Return (x, y) of the center of cell containing provided text 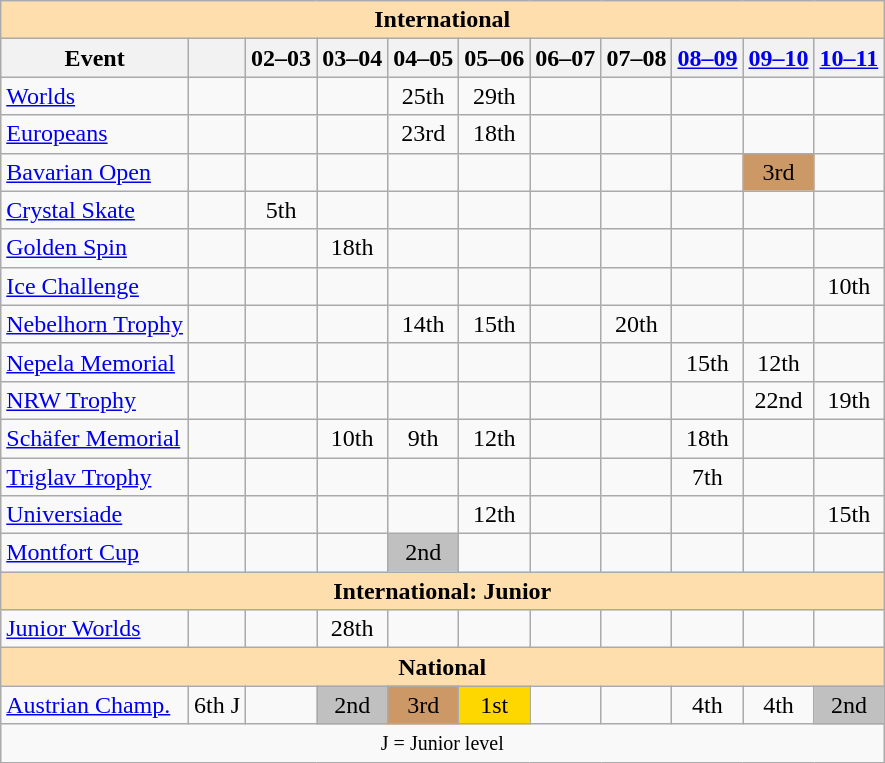
Crystal Skate (95, 210)
Golden Spin (95, 248)
28th (352, 629)
International: Junior (442, 591)
Europeans (95, 134)
Triglav Trophy (95, 477)
22nd (778, 400)
23rd (424, 134)
Nebelhorn Trophy (95, 324)
J = Junior level (442, 743)
Nepela Memorial (95, 362)
6th J (216, 705)
1st (494, 705)
Universiade (95, 515)
07–08 (636, 58)
03–04 (352, 58)
NRW Trophy (95, 400)
Austrian Champ. (95, 705)
Junior Worlds (95, 629)
Schäfer Memorial (95, 438)
National (442, 667)
09–10 (778, 58)
Montfort Cup (95, 553)
Worlds (95, 96)
Event (95, 58)
7th (708, 477)
10–11 (849, 58)
5th (282, 210)
29th (494, 96)
14th (424, 324)
9th (424, 438)
02–03 (282, 58)
International (442, 20)
05–06 (494, 58)
Ice Challenge (95, 286)
19th (849, 400)
06–07 (566, 58)
04–05 (424, 58)
08–09 (708, 58)
20th (636, 324)
25th (424, 96)
Bavarian Open (95, 172)
